Identify which cell holds the provided text, then report its [x, y] central coordinate. 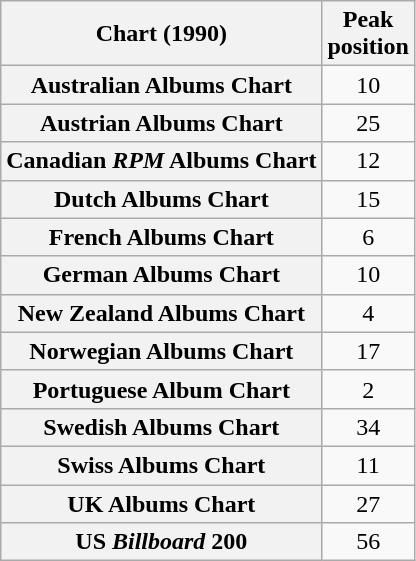
12 [368, 161]
US Billboard 200 [162, 542]
Canadian RPM Albums Chart [162, 161]
Australian Albums Chart [162, 85]
17 [368, 351]
6 [368, 237]
French Albums Chart [162, 237]
German Albums Chart [162, 275]
11 [368, 465]
25 [368, 123]
Austrian Albums Chart [162, 123]
Peakposition [368, 34]
2 [368, 389]
UK Albums Chart [162, 503]
Portuguese Album Chart [162, 389]
27 [368, 503]
34 [368, 427]
Swiss Albums Chart [162, 465]
Swedish Albums Chart [162, 427]
15 [368, 199]
Norwegian Albums Chart [162, 351]
Dutch Albums Chart [162, 199]
Chart (1990) [162, 34]
56 [368, 542]
4 [368, 313]
New Zealand Albums Chart [162, 313]
